Capture the cell that displays the provided text and extract its [x, y] central coordinate. 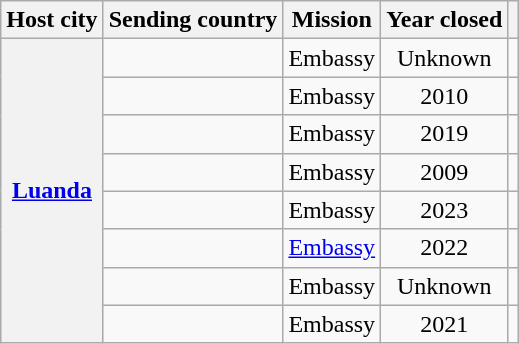
Year closed [444, 20]
2009 [444, 172]
2021 [444, 324]
2022 [444, 248]
2019 [444, 134]
Mission [332, 20]
Host city [52, 20]
Sending country [193, 20]
2010 [444, 96]
Luanda [52, 191]
2023 [444, 210]
